Extract the (x, y) coordinate from the center of the cell holding the provided text.  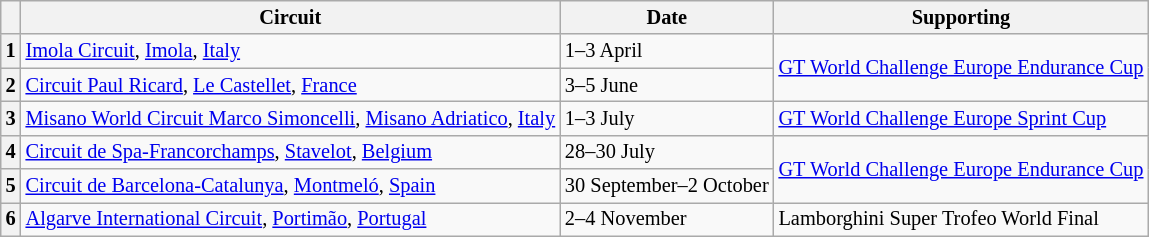
Imola Circuit, Imola, Italy (290, 51)
5 (11, 186)
Circuit Paul Ricard, Le Castellet, France (290, 85)
6 (11, 219)
Algarve International Circuit, Portimão, Portugal (290, 219)
1 (11, 51)
28–30 July (667, 152)
2 (11, 85)
Lamborghini Super Trofeo World Final (962, 219)
4 (11, 152)
3–5 June (667, 85)
1–3 July (667, 118)
Circuit (290, 17)
1–3 April (667, 51)
Circuit de Spa-Francorchamps, Stavelot, Belgium (290, 152)
GT World Challenge Europe Sprint Cup (962, 118)
Supporting (962, 17)
3 (11, 118)
Circuit de Barcelona-Catalunya, Montmeló, Spain (290, 186)
Misano World Circuit Marco Simoncelli, Misano Adriatico, Italy (290, 118)
Date (667, 17)
30 September–2 October (667, 186)
2–4 November (667, 219)
